Scan for the cell matching the given text and deliver its (x, y) coordinate at center. 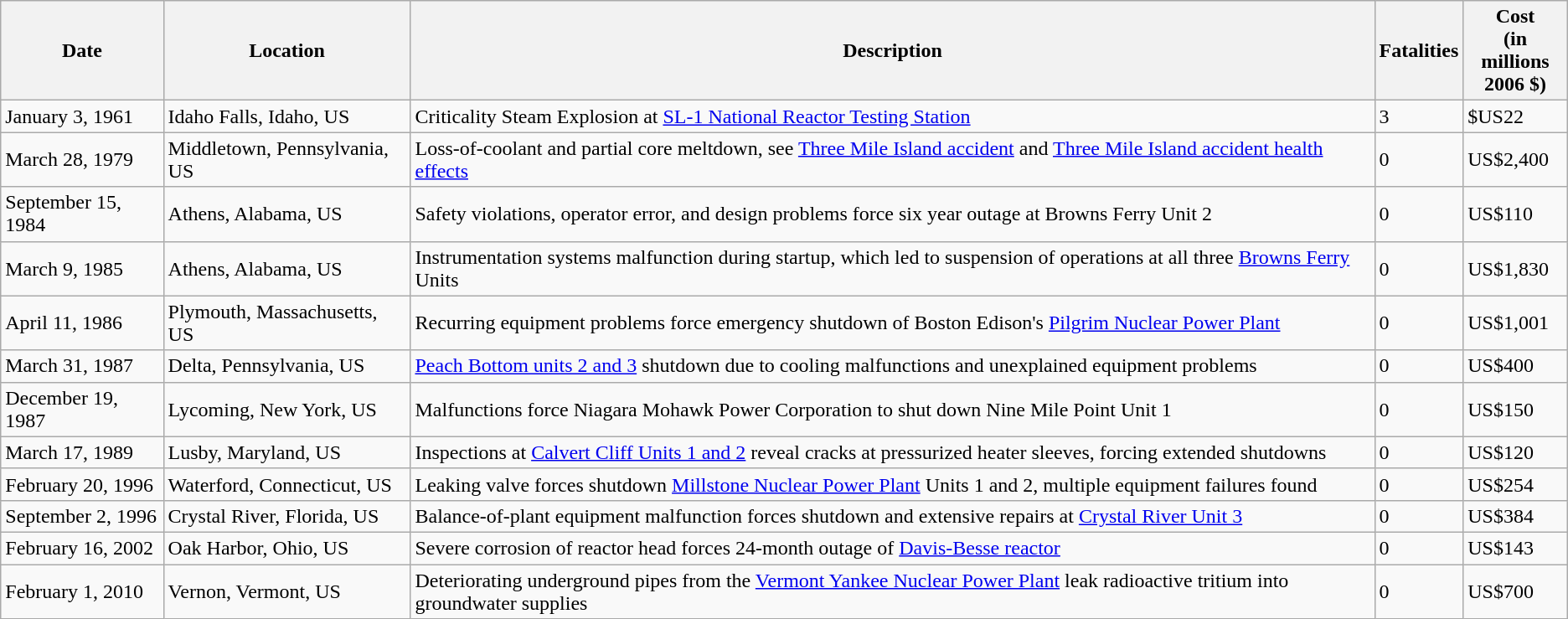
March 17, 1989 (82, 452)
December 19, 1987 (82, 409)
US$120 (1515, 452)
Vernon, Vermont, US (286, 591)
Middletown, Pennsylvania, US (286, 159)
US$150 (1515, 409)
Idaho Falls, Idaho, US (286, 116)
Criticality Steam Explosion at SL-1 National Reactor Testing Station (893, 116)
Lycoming, New York, US (286, 409)
Fatalities (1419, 50)
Oak Harbor, Ohio, US (286, 548)
Location (286, 50)
September 15, 1984 (82, 214)
March 31, 1987 (82, 366)
US$700 (1515, 591)
US$400 (1515, 366)
Description (893, 50)
April 11, 1986 (82, 323)
Safety violations, operator error, and design problems force six year outage at Browns Ferry Unit 2 (893, 214)
Loss-of-coolant and partial core meltdown, see Three Mile Island accident and Three Mile Island accident health effects (893, 159)
February 1, 2010 (82, 591)
Balance-of-plant equipment malfunction forces shutdown and extensive repairs at Crystal River Unit 3 (893, 516)
Inspections at Calvert Cliff Units 1 and 2 reveal cracks at pressurized heater sleeves, forcing extended shutdowns (893, 452)
US$1,830 (1515, 268)
Crystal River, Florida, US (286, 516)
US$1,001 (1515, 323)
$US22 (1515, 116)
February 16, 2002 (82, 548)
Peach Bottom units 2 and 3 shutdown due to cooling malfunctions and unexplained equipment problems (893, 366)
Lusby, Maryland, US (286, 452)
September 2, 1996 (82, 516)
US$254 (1515, 484)
Recurring equipment problems force emergency shutdown of Boston Edison's Pilgrim Nuclear Power Plant (893, 323)
Delta, Pennsylvania, US (286, 366)
3 (1419, 116)
Deteriorating underground pipes from the Vermont Yankee Nuclear Power Plant leak radioactive tritium into groundwater supplies (893, 591)
Malfunctions force Niagara Mohawk Power Corporation to shut down Nine Mile Point Unit 1 (893, 409)
January 3, 1961 (82, 116)
US$2,400 (1515, 159)
March 9, 1985 (82, 268)
US$110 (1515, 214)
Leaking valve forces shutdown Millstone Nuclear Power Plant Units 1 and 2, multiple equipment failures found (893, 484)
Date (82, 50)
Waterford, Connecticut, US (286, 484)
US$384 (1515, 516)
March 28, 1979 (82, 159)
February 20, 1996 (82, 484)
Plymouth, Massachusetts, US (286, 323)
US$143 (1515, 548)
Instrumentation systems malfunction during startup, which led to suspension of operations at all three Browns Ferry Units (893, 268)
Severe corrosion of reactor head forces 24-month outage of Davis-Besse reactor (893, 548)
Cost (in millions 2006 $) (1515, 50)
